Extract the (x, y) coordinate from the center of the cell holding the provided text.  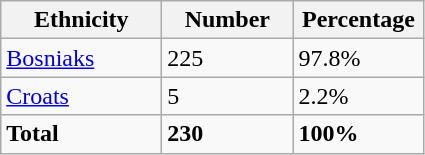
5 (228, 96)
225 (228, 58)
Croats (82, 96)
100% (358, 134)
Bosniaks (82, 58)
Number (228, 20)
230 (228, 134)
2.2% (358, 96)
Ethnicity (82, 20)
Percentage (358, 20)
97.8% (358, 58)
Total (82, 134)
